Find where the given text appears and provide that cell's center as (X, Y) coordinate. 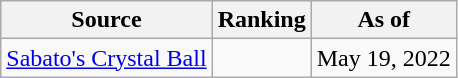
Source (106, 20)
Ranking (262, 20)
As of (384, 20)
Sabato's Crystal Ball (106, 58)
May 19, 2022 (384, 58)
